Find where the given text appears and provide that cell's center as [x, y] coordinate. 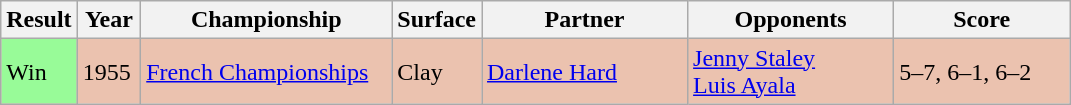
5–7, 6–1, 6–2 [982, 72]
Darlene Hard [585, 72]
Score [982, 20]
Partner [585, 20]
French Championships [266, 72]
Jenny Staley Luis Ayala [791, 72]
Clay [437, 72]
1955 [109, 72]
Result [39, 20]
Championship [266, 20]
Surface [437, 20]
Year [109, 20]
Win [39, 72]
Opponents [791, 20]
